Find where the given text appears and provide that cell's center as (X, Y) coordinate. 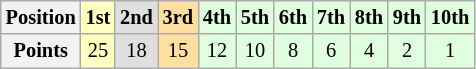
25 (98, 51)
2nd (136, 17)
3rd (178, 17)
10th (450, 17)
18 (136, 51)
1st (98, 17)
2 (407, 51)
8th (369, 17)
9th (407, 17)
4 (369, 51)
6th (293, 17)
Points (41, 51)
10 (255, 51)
1 (450, 51)
4th (217, 17)
Position (41, 17)
8 (293, 51)
12 (217, 51)
5th (255, 17)
7th (331, 17)
6 (331, 51)
15 (178, 51)
